Identify which cell holds the provided text, then report its (x, y) central coordinate. 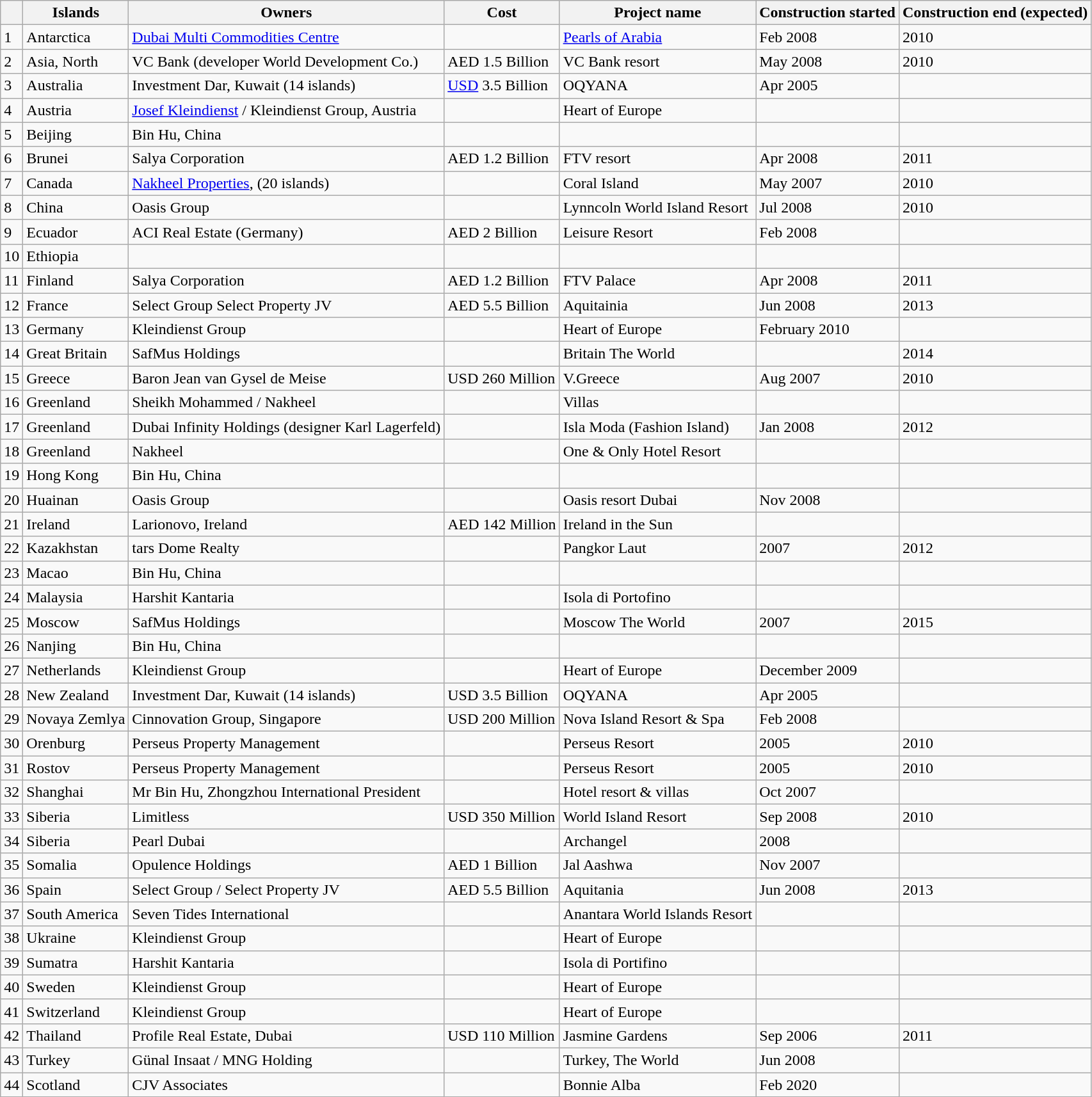
FTV Palace (658, 280)
10 (12, 256)
Sep 2008 (828, 817)
Sweden (76, 987)
2015 (995, 621)
2014 (995, 354)
9 (12, 232)
Finland (76, 280)
35 (12, 865)
Josef Kleindienst / Kleindienst Group, Austria (287, 110)
Feb 2020 (828, 1085)
Kazakhstan (76, 548)
Britain The World (658, 354)
Aug 2007 (828, 378)
7 (12, 183)
26 (12, 646)
Somalia (76, 865)
34 (12, 841)
Günal Insaat / MNG Holding (287, 1060)
25 (12, 621)
2008 (828, 841)
4 (12, 110)
FTV resort (658, 159)
30 (12, 744)
15 (12, 378)
3 (12, 86)
21 (12, 524)
39 (12, 963)
Leisure Resort (658, 232)
Jul 2008 (828, 207)
Ireland (76, 524)
Novaya Zemlya (76, 719)
France (76, 305)
Rostov (76, 768)
New Zealand (76, 694)
Ireland in the Sun (658, 524)
Nov 2008 (828, 500)
5 (12, 134)
Project name (658, 13)
USD 110 Million (502, 1036)
14 (12, 354)
Pearl Dubai (287, 841)
Hotel resort & villas (658, 792)
Orenburg (76, 744)
Larionovo, Ireland (287, 524)
Spain (76, 890)
tars Dome Realty (287, 548)
Aquitania (658, 890)
2 (12, 61)
41 (12, 1011)
Austria (76, 110)
23 (12, 573)
Dubai Multi Commodities Centre (287, 37)
Cinnovation Group, Singapore (287, 719)
Malaysia (76, 597)
Brunei (76, 159)
Netherlands (76, 670)
Greece (76, 378)
19 (12, 476)
Nova Island Resort & Spa (658, 719)
Antarctica (76, 37)
Bonnie Alba (658, 1085)
32 (12, 792)
Oct 2007 (828, 792)
Pangkor Laut (658, 548)
VC Bank resort (658, 61)
Turkey (76, 1060)
World Island Resort (658, 817)
22 (12, 548)
Beijing (76, 134)
24 (12, 597)
Limitless (287, 817)
Seven Tides International (287, 914)
AED 1.5 Billion (502, 61)
AED 142 Million (502, 524)
Jal Aashwa (658, 865)
Lynncoln World Island Resort (658, 207)
Cost (502, 13)
South America (76, 914)
Construction end (expected) (995, 13)
13 (12, 330)
Nanjing (76, 646)
Jan 2008 (828, 427)
Great Britain (76, 354)
Mr Bin Hu, Zhongzhou International President (287, 792)
36 (12, 890)
31 (12, 768)
16 (12, 403)
Coral Island (658, 183)
28 (12, 694)
USD 200 Million (502, 719)
One & Only Hotel Resort (658, 451)
20 (12, 500)
Islands (76, 13)
11 (12, 280)
Anantara World Islands Resort (658, 914)
Aquitainia (658, 305)
6 (12, 159)
Villas (658, 403)
38 (12, 938)
December 2009 (828, 670)
8 (12, 207)
V.Greece (658, 378)
USD 260 Million (502, 378)
42 (12, 1036)
Canada (76, 183)
ACI Real Estate (Germany) (287, 232)
44 (12, 1085)
Pearls of Arabia (658, 37)
Switzerland (76, 1011)
AED 2 Billion (502, 232)
Isla Moda (Fashion Island) (658, 427)
Turkey, The World (658, 1060)
USD 350 Million (502, 817)
February 2010 (828, 330)
Opulence Holdings (287, 865)
May 2008 (828, 61)
43 (12, 1060)
Thailand (76, 1036)
Isola di Portifino (658, 963)
37 (12, 914)
Owners (287, 13)
Shanghai (76, 792)
May 2007 (828, 183)
Germany (76, 330)
Moscow (76, 621)
Macao (76, 573)
Dubai Infinity Holdings (designer Karl Lagerfeld) (287, 427)
Isola di Portofino (658, 597)
18 (12, 451)
China (76, 207)
12 (12, 305)
33 (12, 817)
Ukraine (76, 938)
Select Group / Select Property JV (287, 890)
Profile Real Estate, Dubai (287, 1036)
Nov 2007 (828, 865)
Nakheel (287, 451)
Construction started (828, 13)
27 (12, 670)
Nakheel Properties, (20 islands) (287, 183)
29 (12, 719)
17 (12, 427)
Moscow The World (658, 621)
Ecuador (76, 232)
Select Group Select Property JV (287, 305)
CJV Associates (287, 1085)
Baron Jean van Gysel de Meise (287, 378)
Sheikh Mohammed / Nakheel (287, 403)
AED 1 Billion (502, 865)
Hong Kong (76, 476)
Jasmine Gardens (658, 1036)
Sep 2006 (828, 1036)
Archangel (658, 841)
1 (12, 37)
Huainan (76, 500)
Asia, North (76, 61)
VC Bank (developer World Development Co.) (287, 61)
Sumatra (76, 963)
Oasis resort Dubai (658, 500)
Scotland (76, 1085)
40 (12, 987)
Australia (76, 86)
Ethiopia (76, 256)
